Pinpoint the cell where the given text exists, returning its (X, Y) midpoint coordinate. 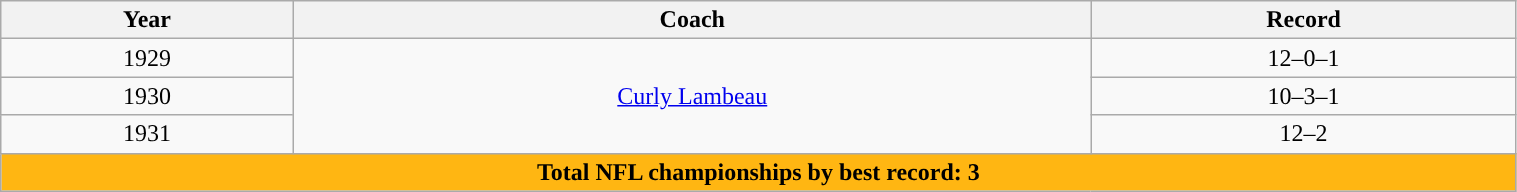
Curly Lambeau (692, 96)
Year (148, 20)
1930 (148, 96)
10–3–1 (1304, 96)
Coach (692, 20)
12–0–1 (1304, 58)
1929 (148, 58)
Total NFL championships by best record: 3 (758, 172)
Record (1304, 20)
1931 (148, 134)
12–2 (1304, 134)
